From the cell containing the given text, extract its center point as [x, y] coordinate. 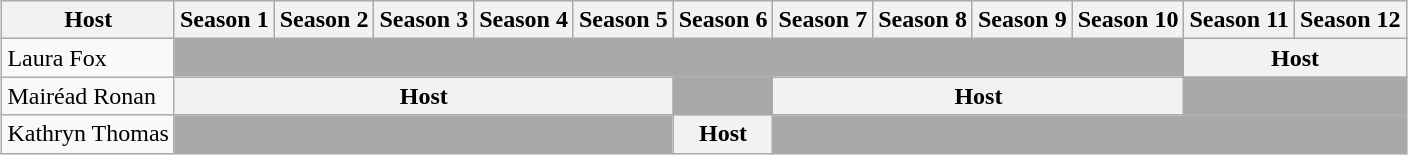
Season 3 [424, 20]
Season 11 [1239, 20]
Season 6 [723, 20]
Season 1 [224, 20]
Season 8 [923, 20]
Kathryn Thomas [88, 134]
Season 7 [823, 20]
Laura Fox [88, 58]
Season 12 [1350, 20]
Season 10 [1128, 20]
Season 2 [324, 20]
Season 4 [524, 20]
Season 9 [1022, 20]
Season 5 [623, 20]
Mairéad Ronan [88, 96]
